Scan for the cell matching the given text and deliver its [x, y] coordinate at center. 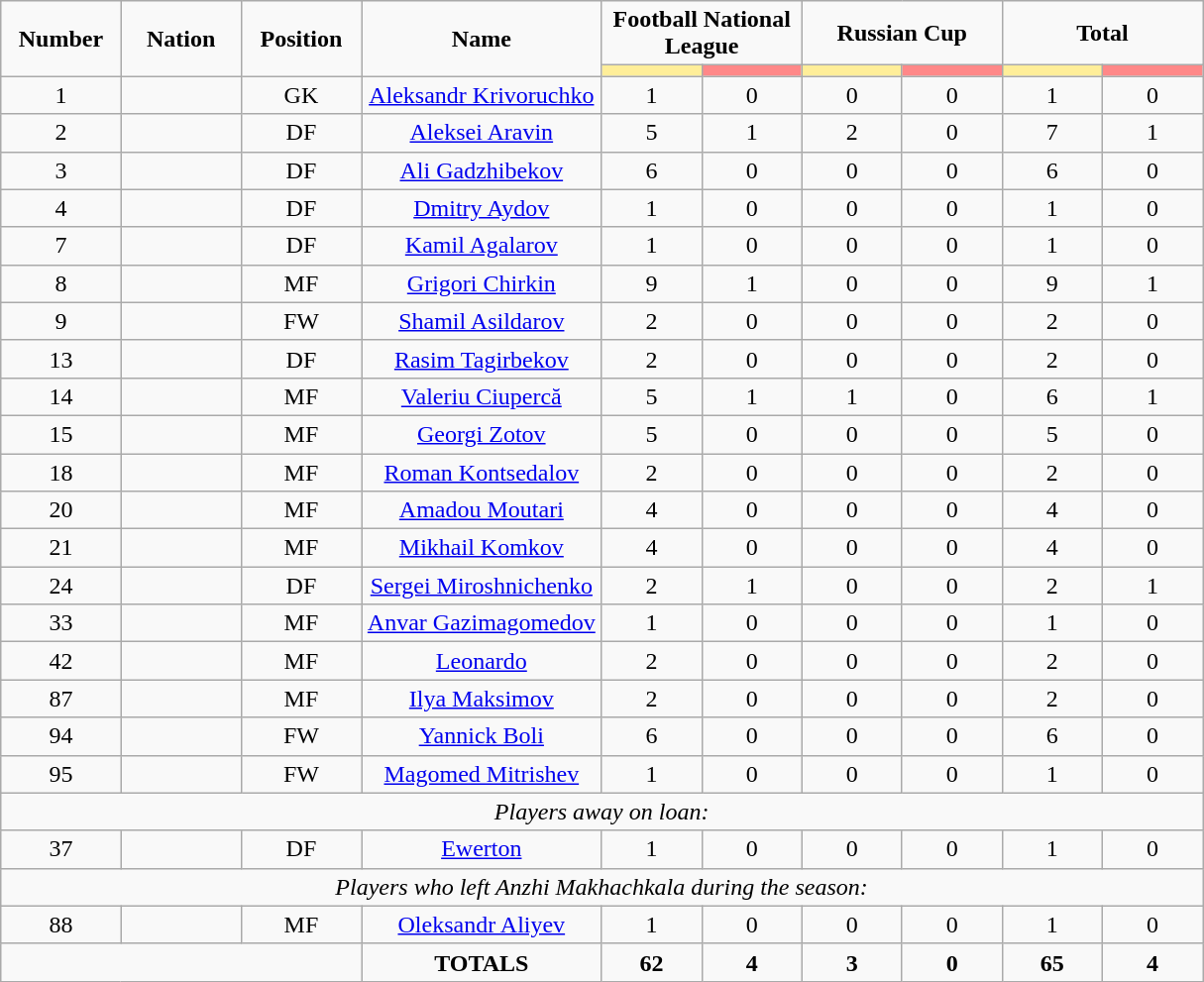
8 [61, 283]
37 [61, 849]
Rasim Tagirbekov [482, 359]
Roman Kontsedalov [482, 473]
65 [1052, 962]
Name [482, 39]
94 [61, 736]
13 [61, 359]
Total [1102, 34]
15 [61, 434]
62 [652, 962]
20 [61, 510]
Nation [180, 39]
14 [61, 396]
Yannick Boli [482, 736]
Aleksandr Krivoruchko [482, 95]
Magomed Mitrishev [482, 774]
Football National League [702, 34]
Dmitry Aydov [482, 208]
18 [61, 473]
Players away on loan: [602, 812]
Valeriu Ciupercă [482, 396]
33 [61, 623]
Shamil Asildarov [482, 321]
Ewerton [482, 849]
Oleksandr Aliyev [482, 925]
Grigori Chirkin [482, 283]
Sergei Miroshnichenko [482, 586]
21 [61, 548]
Ilya Maksimov [482, 699]
87 [61, 699]
TOTALS [482, 962]
Georgi Zotov [482, 434]
GK [301, 95]
Leonardo [482, 661]
Number [61, 39]
Aleksei Aravin [482, 133]
Position [301, 39]
88 [61, 925]
95 [61, 774]
Mikhail Komkov [482, 548]
Kamil Agalarov [482, 246]
Players who left Anzhi Makhachkala during the season: [602, 887]
Anvar Gazimagomedov [482, 623]
42 [61, 661]
Amadou Moutari [482, 510]
Ali Gadzhibekov [482, 170]
Russian Cup [902, 34]
24 [61, 586]
